Return (x, y) of the center of cell containing provided text 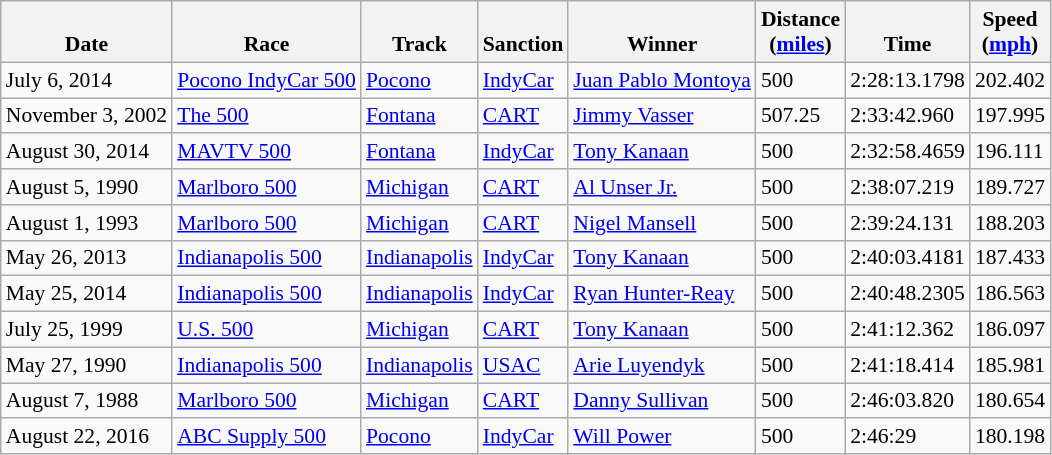
2:41:12.362 (908, 330)
Nigel Mansell (662, 223)
The 500 (266, 116)
2:38:07.219 (908, 187)
187.433 (1010, 258)
Track (420, 32)
180.198 (1010, 437)
August 30, 2014 (86, 152)
August 5, 1990 (86, 187)
August 1, 1993 (86, 223)
2:32:58.4659 (908, 152)
Distance(miles) (800, 32)
196.111 (1010, 152)
MAVTV 500 (266, 152)
2:28:13.1798 (908, 80)
189.727 (1010, 187)
Juan Pablo Montoya (662, 80)
Date (86, 32)
197.995 (1010, 116)
Ryan Hunter-Reay (662, 294)
Speed(mph) (1010, 32)
2:39:24.131 (908, 223)
July 25, 1999 (86, 330)
Arie Luyendyk (662, 365)
ABC Supply 500 (266, 437)
2:40:03.4181 (908, 258)
186.097 (1010, 330)
Al Unser Jr. (662, 187)
Danny Sullivan (662, 401)
USAC (524, 365)
Race (266, 32)
2:46:03.820 (908, 401)
August 7, 1988 (86, 401)
185.981 (1010, 365)
U.S. 500 (266, 330)
Sanction (524, 32)
May 25, 2014 (86, 294)
2:46:29 (908, 437)
Will Power (662, 437)
2:40:48.2305 (908, 294)
November 3, 2002 (86, 116)
Pocono IndyCar 500 (266, 80)
May 26, 2013 (86, 258)
August 22, 2016 (86, 437)
186.563 (1010, 294)
180.654 (1010, 401)
Jimmy Vasser (662, 116)
507.25 (800, 116)
Winner (662, 32)
2:41:18.414 (908, 365)
Time (908, 32)
July 6, 2014 (86, 80)
2:33:42.960 (908, 116)
188.203 (1010, 223)
202.402 (1010, 80)
May 27, 1990 (86, 365)
